Locate the cell with the specified text and output its (x, y) center coordinate. 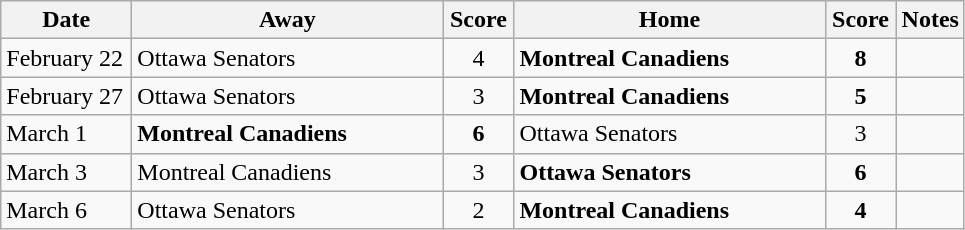
March 1 (66, 134)
March 3 (66, 172)
8 (860, 58)
Home (670, 20)
February 22 (66, 58)
Date (66, 20)
5 (860, 96)
March 6 (66, 210)
2 (478, 210)
February 27 (66, 96)
Notes (930, 20)
Away (288, 20)
